Locate the cell with the specified text and output its [X, Y] center coordinate. 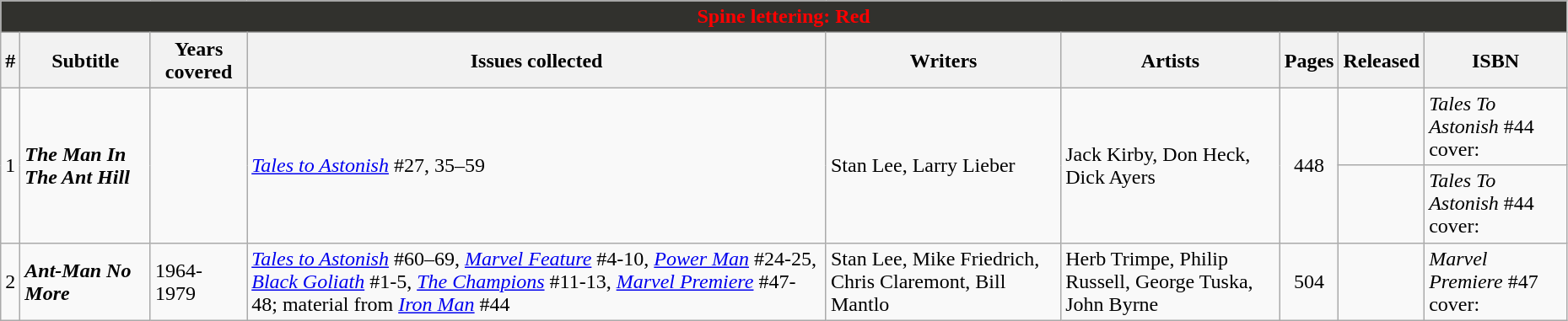
2 [10, 281]
Writers [943, 61]
The Man In The Ant Hill [86, 165]
Spine lettering: Red [784, 17]
ISBN [1496, 61]
Years covered [198, 61]
Stan Lee, Mike Friedrich, Chris Claremont, Bill Mantlo [943, 281]
Marvel Premiere #47 cover: [1496, 281]
1964-1979 [198, 281]
Ant-Man No More [86, 281]
Herb Trimpe, Philip Russell, George Tuska, John Byrne [1171, 281]
Artists [1171, 61]
Subtitle [86, 61]
448 [1309, 165]
Tales to Astonish #27, 35–59 [536, 165]
Jack Kirby, Don Heck, Dick Ayers [1171, 165]
Released [1382, 61]
# [10, 61]
Stan Lee, Larry Lieber [943, 165]
1 [10, 165]
Issues collected [536, 61]
Pages [1309, 61]
504 [1309, 281]
